Pinpoint the cell where the given text exists, returning its (X, Y) midpoint coordinate. 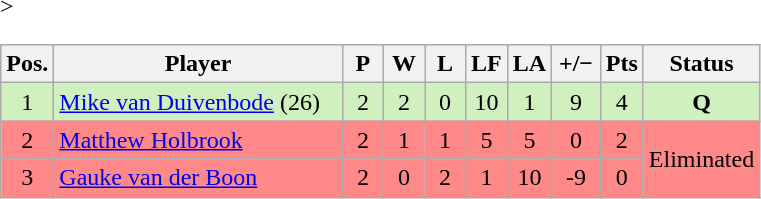
Q (701, 102)
Status (701, 64)
P (362, 64)
LF (487, 64)
Pos. (28, 64)
Player (198, 64)
Eliminated (701, 159)
LA (529, 64)
Mike van Duivenbode (26) (198, 102)
3 (28, 178)
4 (622, 102)
-9 (576, 178)
Gauke van der Boon (198, 178)
Pts (622, 64)
9 (576, 102)
Matthew Holbrook (198, 140)
W (404, 64)
+/− (576, 64)
L (444, 64)
